Search for the cell housing the specified text and yield its (x, y) center coordinate. 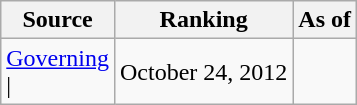
Governing| (58, 72)
As of (325, 20)
Ranking (203, 20)
October 24, 2012 (203, 72)
Source (58, 20)
